Determine the [x, y] coordinate at the center of the cell enclosing the given text.  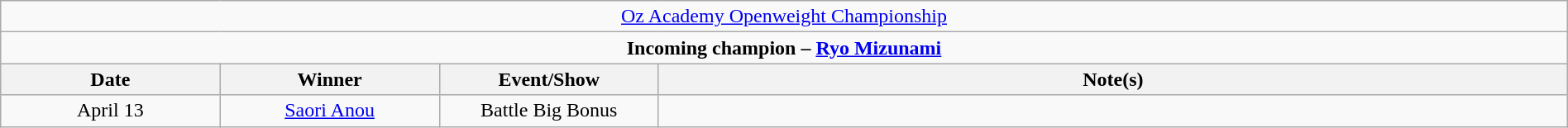
Oz Academy Openweight Championship [784, 17]
Battle Big Bonus [549, 111]
Winner [329, 79]
Event/Show [549, 79]
Saori Anou [329, 111]
Incoming champion – Ryo Mizunami [784, 48]
Note(s) [1113, 79]
April 13 [111, 111]
Date [111, 79]
